Detect which cell encompasses the target text, then output its [X, Y] center coordinate. 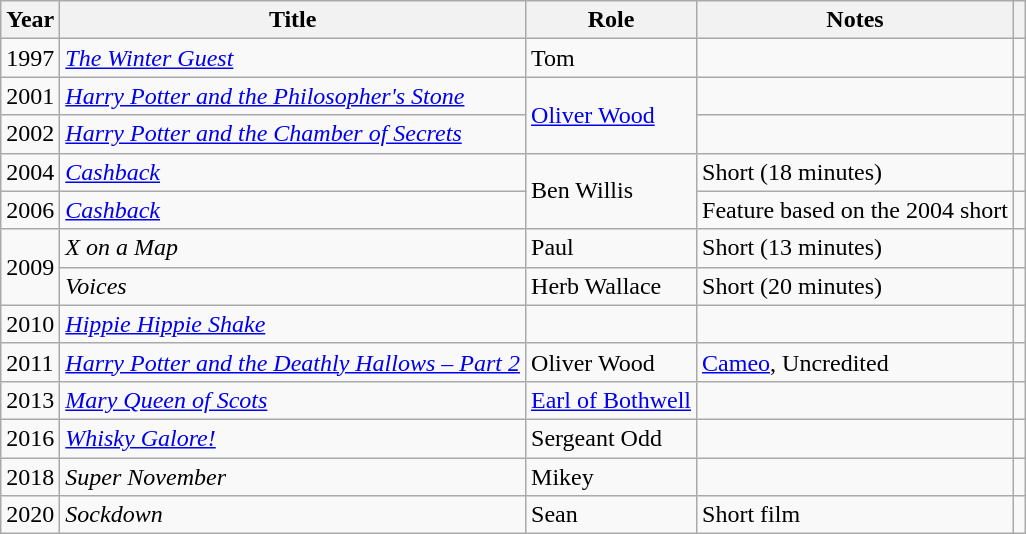
Cameo, Uncredited [856, 362]
X on a Map [293, 248]
Harry Potter and the Philosopher's Stone [293, 96]
Hippie Hippie Shake [293, 324]
2020 [30, 515]
Short (20 minutes) [856, 286]
Tom [612, 58]
Super November [293, 477]
Paul [612, 248]
Sean [612, 515]
Harry Potter and the Deathly Hallows – Part 2 [293, 362]
Mary Queen of Scots [293, 400]
2001 [30, 96]
2018 [30, 477]
Notes [856, 20]
Mikey [612, 477]
Short (18 minutes) [856, 172]
2010 [30, 324]
Title [293, 20]
2002 [30, 134]
Short film [856, 515]
Feature based on the 2004 short [856, 210]
The Winter Guest [293, 58]
Short (13 minutes) [856, 248]
2011 [30, 362]
2013 [30, 400]
Whisky Galore! [293, 438]
Sergeant Odd [612, 438]
Year [30, 20]
2009 [30, 267]
Sockdown [293, 515]
2006 [30, 210]
2004 [30, 172]
Role [612, 20]
Voices [293, 286]
Harry Potter and the Chamber of Secrets [293, 134]
1997 [30, 58]
Earl of Bothwell [612, 400]
2016 [30, 438]
Ben Willis [612, 191]
Herb Wallace [612, 286]
